Output the (x, y) coordinate of the center of the cell containing the given text.  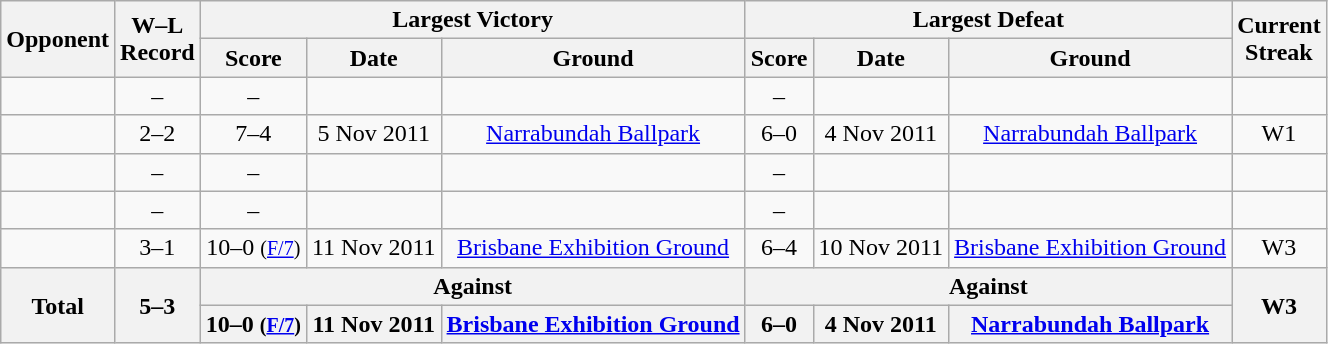
Largest Victory (472, 20)
6–4 (779, 248)
7–4 (253, 134)
Largest Defeat (988, 20)
5 Nov 2011 (374, 134)
10 Nov 2011 (881, 248)
W–LRecord (158, 39)
2–2 (158, 134)
5–3 (158, 305)
Total (58, 305)
Opponent (58, 39)
CurrentStreak (1280, 39)
3–1 (158, 248)
W1 (1280, 134)
